Return (x, y) of the center of cell containing provided text 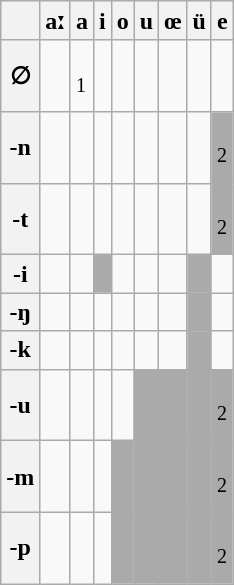
e (222, 21)
1 (82, 76)
a (82, 21)
-k (20, 350)
i (102, 21)
-n (20, 148)
œ (173, 21)
-p (20, 548)
o (122, 21)
-t (20, 219)
u (146, 21)
-m (20, 477)
-u (20, 405)
aː (56, 21)
ü (199, 21)
-i (20, 274)
-ŋ (20, 312)
∅ (20, 76)
